Return [X, Y] of the center of cell containing provided text 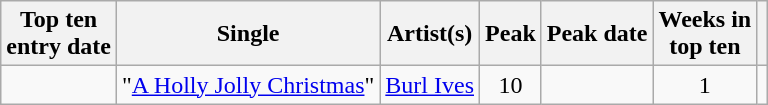
10 [511, 85]
Artist(s) [430, 34]
Peak date [597, 34]
1 [705, 85]
Weeks intop ten [705, 34]
Peak [511, 34]
Single [248, 34]
Top tenentry date [59, 34]
Burl Ives [430, 85]
"A Holly Jolly Christmas" [248, 85]
